Pinpoint the cell where the given text exists, returning its (X, Y) midpoint coordinate. 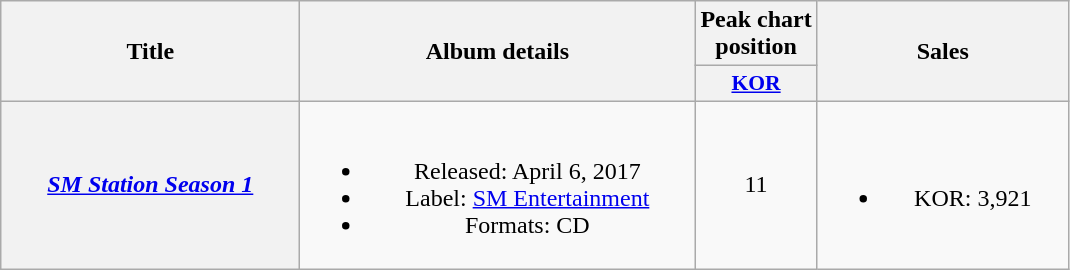
Released: April 6, 2017Label: SM EntertainmentFormats: CD (498, 184)
SM Station Season 1 (150, 184)
Sales (942, 52)
KOR: 3,921 (942, 184)
Album details (498, 52)
Peak chartposition (756, 34)
KOR (756, 84)
Title (150, 52)
11 (756, 184)
